Return the [X, Y] coordinate for the center point of the cell that contains the specified text.  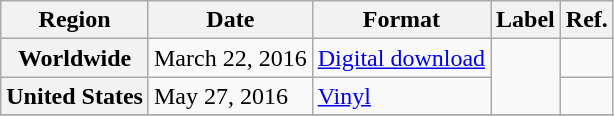
Digital download [401, 58]
Region [75, 20]
Label [526, 20]
Worldwide [75, 58]
Ref. [586, 20]
March 22, 2016 [230, 58]
Vinyl [401, 96]
United States [75, 96]
Format [401, 20]
Date [230, 20]
May 27, 2016 [230, 96]
